Extract the (X, Y) coordinate from the center of the cell holding the provided text.  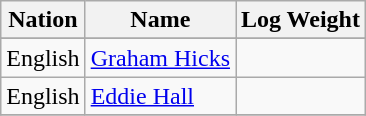
Graham Hicks (160, 58)
Name (160, 20)
Nation (43, 20)
Eddie Hall (160, 96)
Log Weight (301, 20)
